Search for the cell housing the specified text and yield its (x, y) center coordinate. 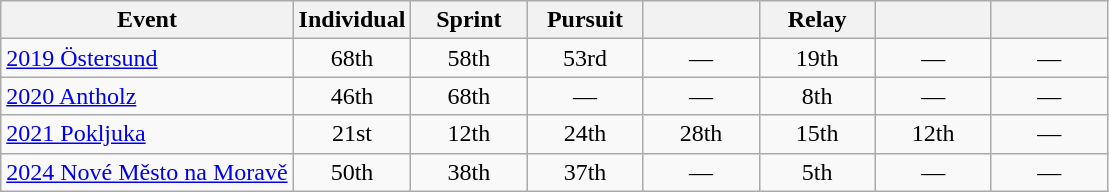
58th (469, 58)
2021 Pokljuka (147, 134)
24th (585, 134)
Individual (352, 20)
Pursuit (585, 20)
8th (817, 96)
21st (352, 134)
28th (701, 134)
Relay (817, 20)
15th (817, 134)
19th (817, 58)
2019 Östersund (147, 58)
Event (147, 20)
5th (817, 172)
50th (352, 172)
37th (585, 172)
46th (352, 96)
38th (469, 172)
Sprint (469, 20)
2020 Antholz (147, 96)
53rd (585, 58)
2024 Nové Město na Moravě (147, 172)
